Locate the cell with the specified text and output its [X, Y] center coordinate. 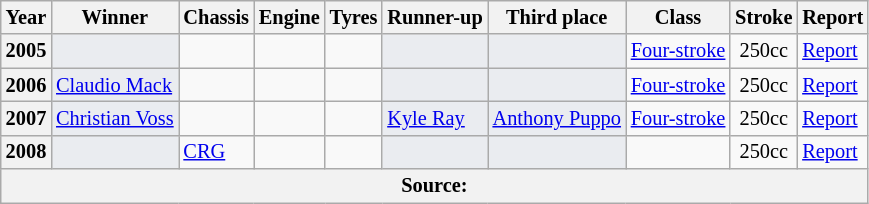
Engine [290, 17]
2006 [26, 85]
Source: [434, 186]
Chassis [216, 17]
Class [678, 17]
Third place [557, 17]
Stroke [764, 17]
Kyle Ray [434, 118]
CRG [216, 152]
Christian Voss [114, 118]
Claudio Mack [114, 85]
2005 [26, 51]
Winner [114, 17]
2007 [26, 118]
2008 [26, 152]
Year [26, 17]
Runner-up [434, 17]
Anthony Puppo [557, 118]
Tyres [354, 17]
